Find where the given text appears and provide that cell's center as [x, y] coordinate. 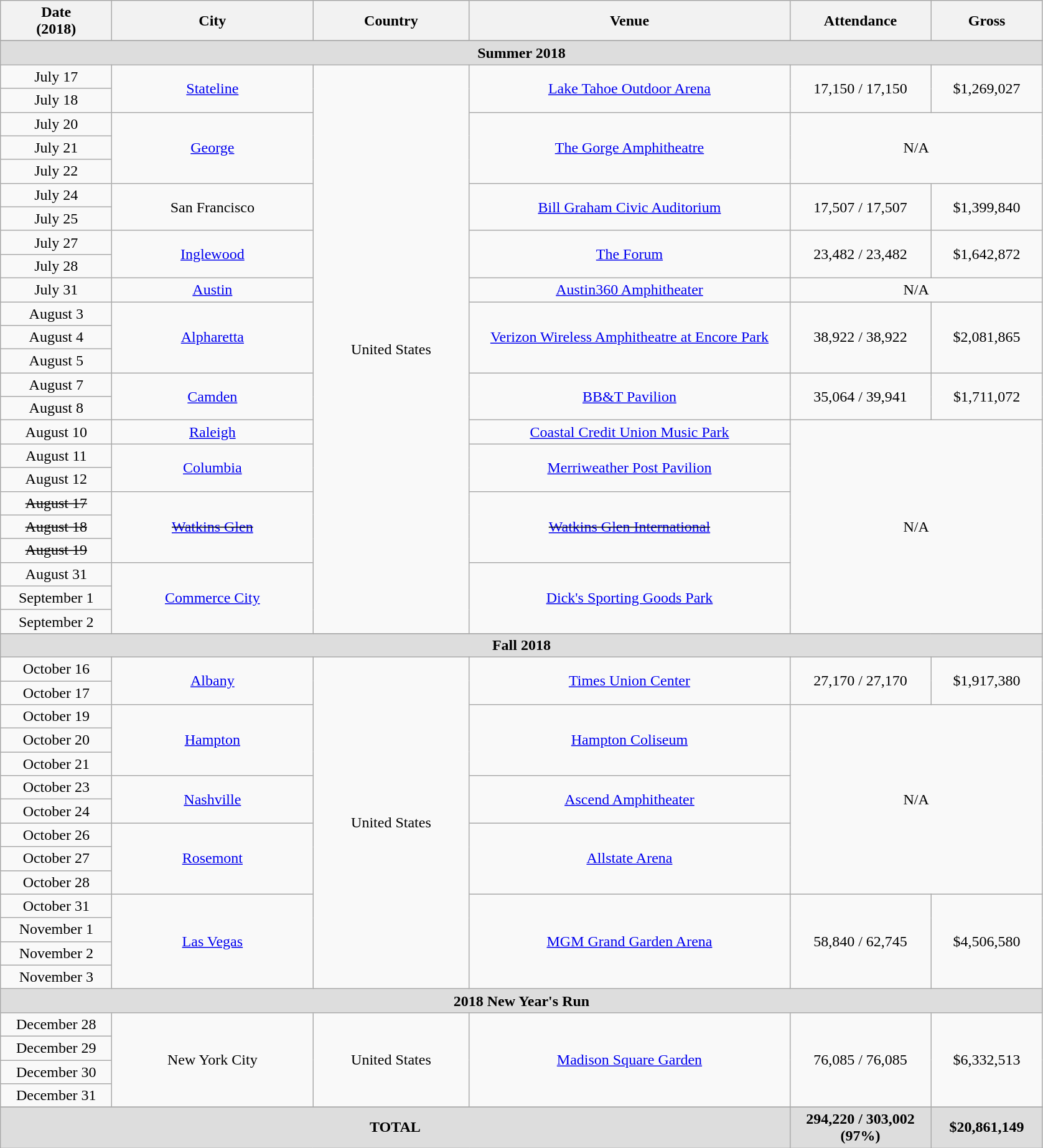
MGM Grand Garden Arena [630, 941]
Lake Tahoe Outdoor Arena [630, 88]
Verizon Wireless Amphitheatre at Encore Park [630, 337]
August 3 [56, 313]
Hampton [213, 740]
July 22 [56, 171]
Watkins Glen [213, 527]
Bill Graham Civic Auditorium [630, 207]
July 31 [56, 289]
October 21 [56, 764]
August 10 [56, 432]
October 17 [56, 693]
Raleigh [213, 432]
August 18 [56, 527]
Gross [987, 21]
Nashville [213, 799]
The Forum [630, 254]
October 27 [56, 859]
Madison Square Garden [630, 1060]
Date(2018) [56, 21]
July 28 [56, 266]
Fall 2018 [521, 645]
Rosemont [213, 859]
Commerce City [213, 598]
Columbia [213, 468]
Hampton Coliseum [630, 740]
23,482 / 23,482 [860, 254]
August 19 [56, 550]
Stateline [213, 88]
Attendance [860, 21]
August 12 [56, 479]
Ascend Amphitheater [630, 799]
2018 New Year's Run [521, 1000]
September 1 [56, 598]
August 17 [56, 503]
$1,642,872 [987, 254]
$6,332,513 [987, 1060]
August 7 [56, 385]
$20,861,149 [987, 1128]
September 2 [56, 621]
$1,917,380 [987, 680]
December 30 [56, 1071]
December 31 [56, 1096]
Austin [213, 289]
Country [391, 21]
17,507 / 17,507 [860, 207]
Allstate Arena [630, 859]
Times Union Center [630, 680]
July 18 [56, 100]
27,170 / 27,170 [860, 680]
New York City [213, 1060]
George [213, 148]
$1,711,072 [987, 397]
Inglewood [213, 254]
BB&T Pavilion [630, 397]
October 28 [56, 882]
October 16 [56, 669]
July 21 [56, 148]
Merriweather Post Pavilion [630, 468]
Albany [213, 680]
October 31 [56, 906]
August 31 [56, 574]
July 17 [56, 77]
Camden [213, 397]
October 23 [56, 788]
Alpharetta [213, 337]
TOTAL [395, 1128]
76,085 / 76,085 [860, 1060]
City [213, 21]
$4,506,580 [987, 941]
Venue [630, 21]
17,150 / 17,150 [860, 88]
August 4 [56, 337]
Austin360 Amphitheater [630, 289]
August 8 [56, 408]
35,064 / 39,941 [860, 397]
July 24 [56, 195]
October 24 [56, 811]
August 11 [56, 456]
Watkins Glen International [630, 527]
July 27 [56, 242]
San Francisco [213, 207]
October 19 [56, 717]
$1,269,027 [987, 88]
Dick's Sporting Goods Park [630, 598]
November 3 [56, 977]
Coastal Credit Union Music Park [630, 432]
October 26 [56, 835]
November 2 [56, 953]
December 28 [56, 1024]
August 5 [56, 361]
July 20 [56, 124]
38,922 / 38,922 [860, 337]
July 25 [56, 219]
$2,081,865 [987, 337]
$1,399,840 [987, 207]
Las Vegas [213, 941]
The Gorge Amphitheatre [630, 148]
December 29 [56, 1048]
November 1 [56, 929]
294,220 / 303,002 (97%) [860, 1128]
Summer 2018 [521, 53]
October 20 [56, 740]
58,840 / 62,745 [860, 941]
